Find where the given text appears and provide that cell's center as [X, Y] coordinate. 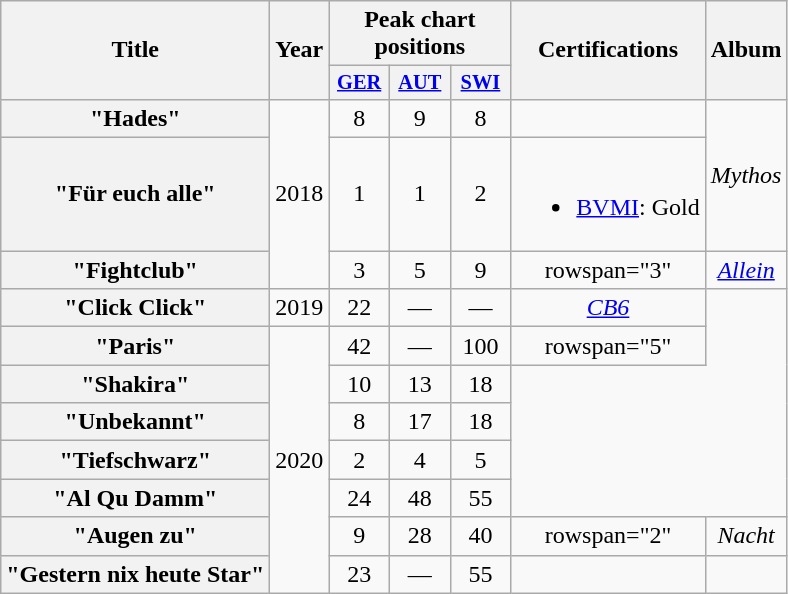
Nacht [746, 536]
"Fightclub" [136, 270]
"Paris" [136, 346]
23 [360, 574]
BVMI: Gold [608, 194]
Allein [746, 270]
Mythos [746, 174]
2018 [300, 194]
"Click Click" [136, 308]
"Augen zu" [136, 536]
SWI [480, 83]
2020 [300, 460]
"Gestern nix heute Star" [136, 574]
GER [360, 83]
2019 [300, 308]
13 [420, 384]
22 [360, 308]
"Shakira" [136, 384]
28 [420, 536]
48 [420, 498]
Peak chart positions [420, 34]
10 [360, 384]
24 [360, 498]
3 [360, 270]
40 [480, 536]
4 [420, 460]
"Hades" [136, 118]
"Unbekannt" [136, 422]
rowspan="2" [608, 536]
"Al Qu Damm" [136, 498]
Album [746, 50]
Year [300, 50]
Certifications [608, 50]
42 [360, 346]
AUT [420, 83]
"Tiefschwarz" [136, 460]
100 [480, 346]
Title [136, 50]
rowspan="5" [608, 346]
17 [420, 422]
rowspan="3" [608, 270]
"Für euch alle" [136, 194]
CB6 [608, 308]
